Output the (x, y) coordinate of the center of the cell containing the given text.  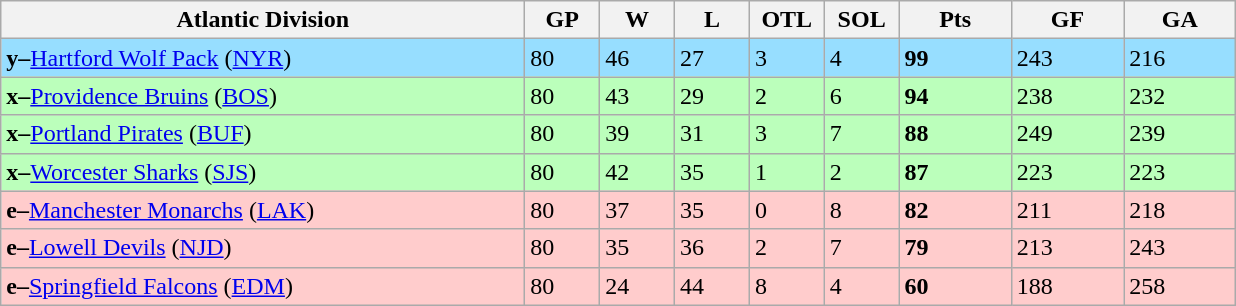
OTL (786, 20)
L (712, 20)
213 (1067, 248)
94 (955, 96)
239 (1180, 134)
238 (1067, 96)
SOL (862, 20)
44 (712, 286)
88 (955, 134)
46 (638, 58)
W (638, 20)
GA (1180, 20)
1 (786, 172)
216 (1180, 58)
24 (638, 286)
36 (712, 248)
x–Portland Pirates (BUF) (263, 134)
39 (638, 134)
37 (638, 210)
27 (712, 58)
218 (1180, 210)
31 (712, 134)
6 (862, 96)
e–Springfield Falcons (EDM) (263, 286)
43 (638, 96)
x–Worcester Sharks (SJS) (263, 172)
GP (562, 20)
e–Manchester Monarchs (LAK) (263, 210)
29 (712, 96)
42 (638, 172)
258 (1180, 286)
0 (786, 210)
188 (1067, 286)
Pts (955, 20)
232 (1180, 96)
99 (955, 58)
249 (1067, 134)
60 (955, 286)
GF (1067, 20)
e–Lowell Devils (NJD) (263, 248)
79 (955, 248)
211 (1067, 210)
82 (955, 210)
x–Providence Bruins (BOS) (263, 96)
Atlantic Division (263, 20)
87 (955, 172)
y–Hartford Wolf Pack (NYR) (263, 58)
